For the text-containing cell, return its midpoint in (x, y) coordinate format. 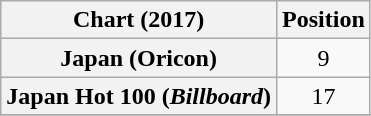
17 (324, 96)
Japan Hot 100 (Billboard) (139, 96)
Chart (2017) (139, 20)
Japan (Oricon) (139, 58)
Position (324, 20)
9 (324, 58)
